Return (X, Y) of the center of cell containing provided text 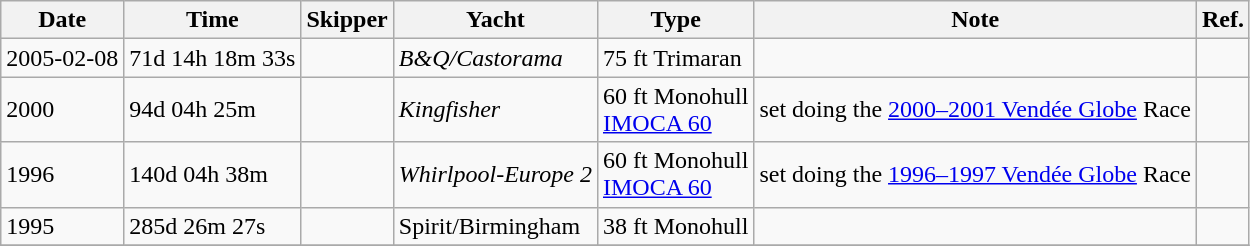
set doing the 1996–1997 Vendée Globe Race (976, 174)
Note (976, 20)
Type (675, 20)
1995 (62, 226)
Date (62, 20)
2000 (62, 110)
285d 26m 27s (212, 226)
Kingfisher (495, 110)
2005-02-08 (62, 58)
Whirlpool-Europe 2 (495, 174)
Yacht (495, 20)
71d 14h 18m 33s (212, 58)
Time (212, 20)
set doing the 2000–2001 Vendée Globe Race (976, 110)
Skipper (347, 20)
94d 04h 25m (212, 110)
Spirit/Birmingham (495, 226)
B&Q/Castorama (495, 58)
1996 (62, 174)
140d 04h 38m (212, 174)
38 ft Monohull (675, 226)
Ref. (1222, 20)
75 ft Trimaran (675, 58)
